Extract the (X, Y) coordinate from the center of the cell holding the provided text.  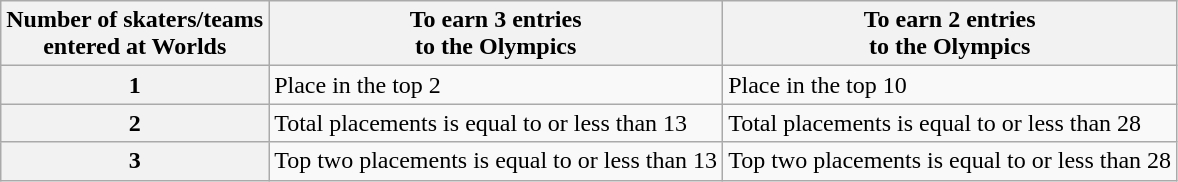
To earn 3 entries to the Olympics (496, 34)
Top two placements is equal to or less than 28 (950, 161)
Total placements is equal to or less than 28 (950, 123)
Top two placements is equal to or less than 13 (496, 161)
3 (135, 161)
Place in the top 2 (496, 85)
2 (135, 123)
1 (135, 85)
Total placements is equal to or less than 13 (496, 123)
To earn 2 entries to the Olympics (950, 34)
Number of skaters/teams entered at Worlds (135, 34)
Place in the top 10 (950, 85)
